Detect which cell encompasses the target text, then output its (x, y) center coordinate. 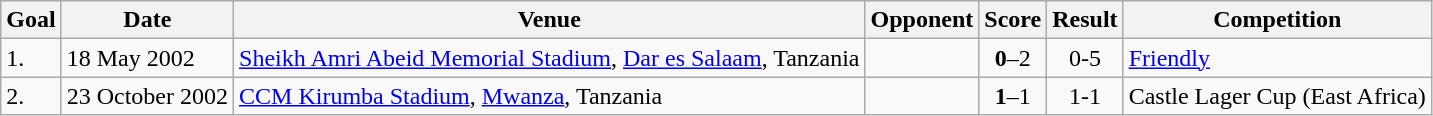
18 May 2002 (147, 58)
Venue (550, 20)
Score (1013, 20)
Result (1085, 20)
CCM Kirumba Stadium, Mwanza, Tanzania (550, 96)
1-1 (1085, 96)
Castle Lager Cup (East Africa) (1277, 96)
1–1 (1013, 96)
1. (31, 58)
Goal (31, 20)
23 October 2002 (147, 96)
2. (31, 96)
0-5 (1085, 58)
0–2 (1013, 58)
Friendly (1277, 58)
Sheikh Amri Abeid Memorial Stadium, Dar es Salaam, Tanzania (550, 58)
Date (147, 20)
Competition (1277, 20)
Opponent (922, 20)
